For the text-containing cell, return its midpoint in (x, y) coordinate format. 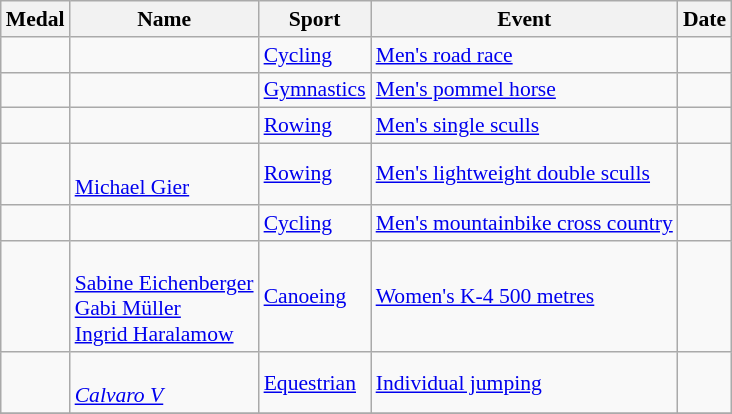
Canoeing (315, 296)
Michael Gier (164, 174)
Men's single sculls (524, 126)
Women's K-4 500 metres (524, 296)
Men's mountainbike cross country (524, 223)
Calvaro V (164, 384)
Medal (36, 19)
Event (524, 19)
Date (704, 19)
Equestrian (315, 384)
Sabine EichenbergerGabi MüllerIngrid Haralamow (164, 296)
Name (164, 19)
Men's lightweight double sculls (524, 174)
Individual jumping (524, 384)
Men's pommel horse (524, 90)
Sport (315, 19)
Gymnastics (315, 90)
Men's road race (524, 55)
